Capture the cell that displays the provided text and extract its [x, y] central coordinate. 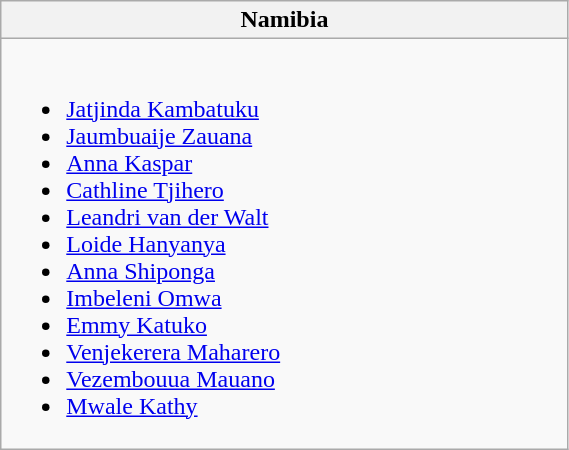
Namibia [284, 20]
